Provide the [X, Y] coordinate of the cell's center where the given text is located.  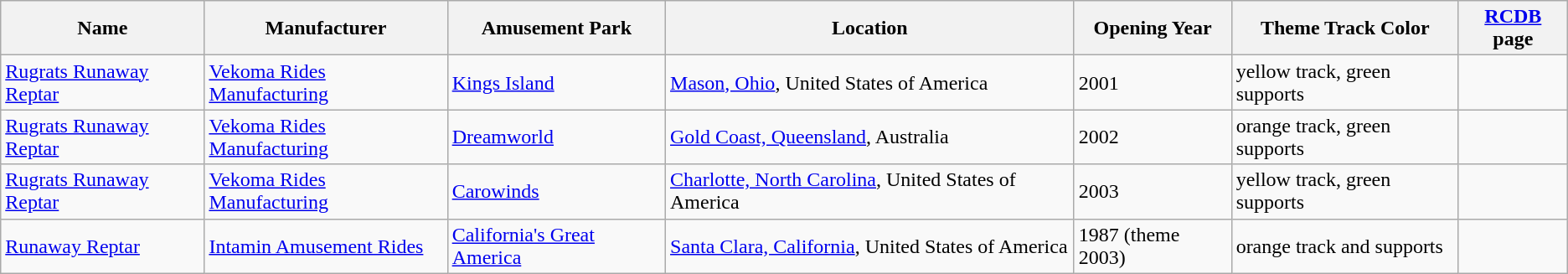
Mason, Ohio, United States of America [870, 82]
Intamin Amusement Rides [326, 246]
2001 [1153, 82]
Charlotte, North Carolina, United States of America [870, 191]
orange track, green supports [1345, 137]
Opening Year [1153, 28]
Carowinds [556, 191]
Location [870, 28]
1987 (theme 2003) [1153, 246]
Santa Clara, California, United States of America [870, 246]
Name [102, 28]
Kings Island [556, 82]
2002 [1153, 137]
California's Great America [556, 246]
RCDB page [1513, 28]
2003 [1153, 191]
Runaway Reptar [102, 246]
Theme Track Color [1345, 28]
orange track and supports [1345, 246]
Dreamworld [556, 137]
Manufacturer [326, 28]
Gold Coast, Queensland, Australia [870, 137]
Amusement Park [556, 28]
